Return the (x, y) coordinate for the center point of the cell that contains the specified text.  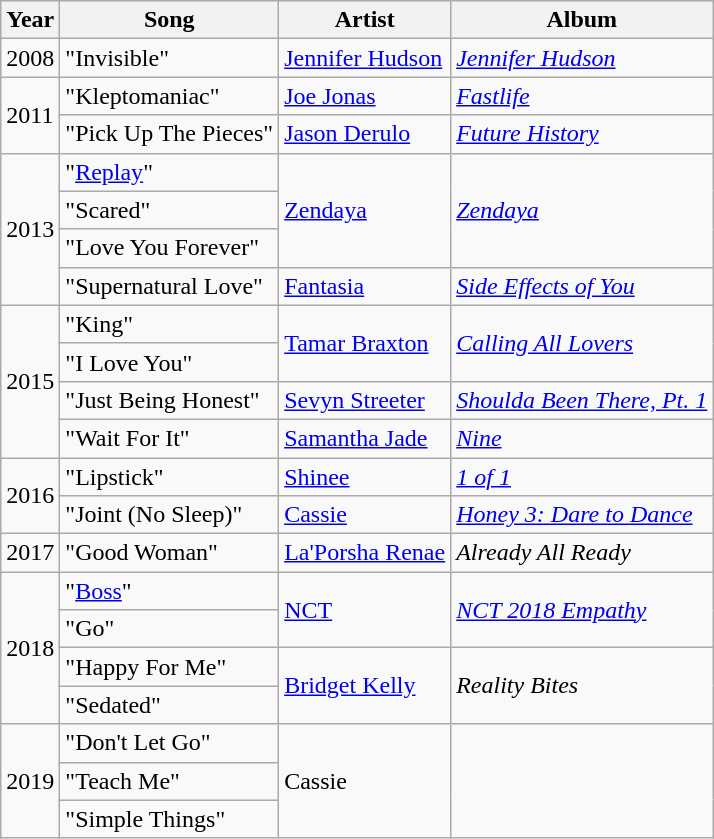
"Simple Things" (170, 819)
"Replay" (170, 172)
"Wait For It" (170, 438)
Sevyn Streeter (365, 400)
Honey 3: Dare to Dance (582, 515)
"Joint (No Sleep)" (170, 515)
"Boss" (170, 591)
NCT (365, 610)
Samantha Jade (365, 438)
"Don't Let Go" (170, 743)
Reality Bites (582, 686)
Fastlife (582, 96)
"Go" (170, 629)
"Kleptomaniac" (170, 96)
2013 (30, 229)
Shoulda Been There, Pt. 1 (582, 400)
"Sedated" (170, 705)
"King" (170, 324)
2008 (30, 58)
2015 (30, 381)
Artist (365, 20)
1 of 1 (582, 477)
Joe Jonas (365, 96)
La'Porsha Renae (365, 553)
"Pick Up The Pieces" (170, 134)
"Love You Forever" (170, 248)
2011 (30, 115)
"Scared" (170, 210)
Bridget Kelly (365, 686)
"Happy For Me" (170, 667)
Nine (582, 438)
Side Effects of You (582, 286)
Already All Ready (582, 553)
Tamar Braxton (365, 343)
Calling All Lovers (582, 343)
Future History (582, 134)
2018 (30, 648)
"Just Being Honest" (170, 400)
Jason Derulo (365, 134)
Album (582, 20)
Song (170, 20)
"Invisible" (170, 58)
"I Love You" (170, 362)
2017 (30, 553)
NCT 2018 Empathy (582, 610)
"Good Woman" (170, 553)
"Supernatural Love" (170, 286)
Shinee (365, 477)
2019 (30, 781)
Fantasia (365, 286)
"Lipstick" (170, 477)
2016 (30, 496)
Year (30, 20)
"Teach Me" (170, 781)
